Scan for the cell matching the given text and deliver its [X, Y] coordinate at center. 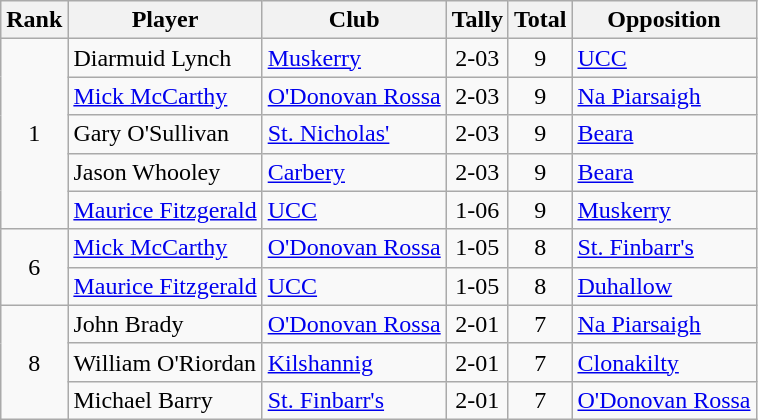
Total [540, 20]
Club [354, 20]
Michael Barry [165, 400]
Duhallow [664, 286]
Player [165, 20]
St. Nicholas' [354, 134]
John Brady [165, 324]
Jason Whooley [165, 172]
1 [34, 134]
Kilshannig [354, 362]
Opposition [664, 20]
6 [34, 267]
William O'Riordan [165, 362]
Rank [34, 20]
Tally [477, 20]
Diarmuid Lynch [165, 58]
Clonakilty [664, 362]
Gary O'Sullivan [165, 134]
1-06 [477, 210]
Carbery [354, 172]
